Identify which cell holds the provided text, then report its [X, Y] central coordinate. 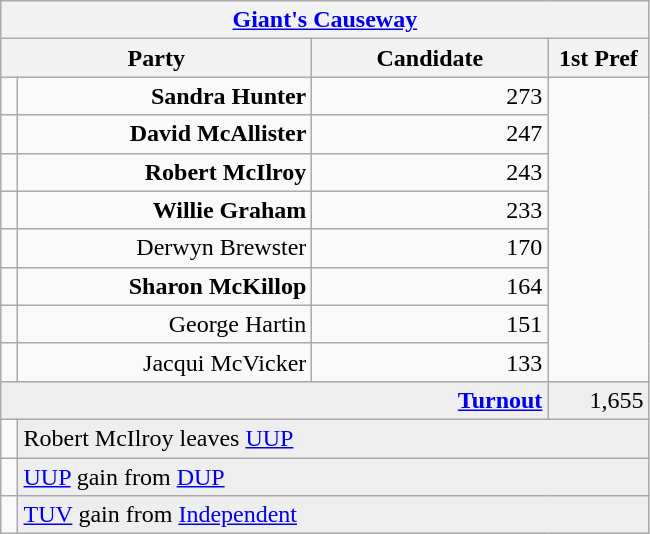
273 [430, 96]
1,655 [598, 400]
Robert McIlroy [165, 172]
Turnout [274, 400]
151 [430, 324]
Derwyn Brewster [165, 248]
Candidate [430, 58]
164 [430, 286]
Party [156, 58]
Sandra Hunter [165, 96]
Robert McIlroy leaves UUP [334, 438]
Jacqui McVicker [165, 362]
133 [430, 362]
Willie Graham [165, 210]
David McAllister [165, 134]
1st Pref [598, 58]
Sharon McKillop [165, 286]
247 [430, 134]
UUP gain from DUP [334, 477]
TUV gain from Independent [334, 515]
Giant's Causeway [325, 20]
170 [430, 248]
233 [430, 210]
243 [430, 172]
George Hartin [165, 324]
